Detect which cell encompasses the target text, then output its (X, Y) center coordinate. 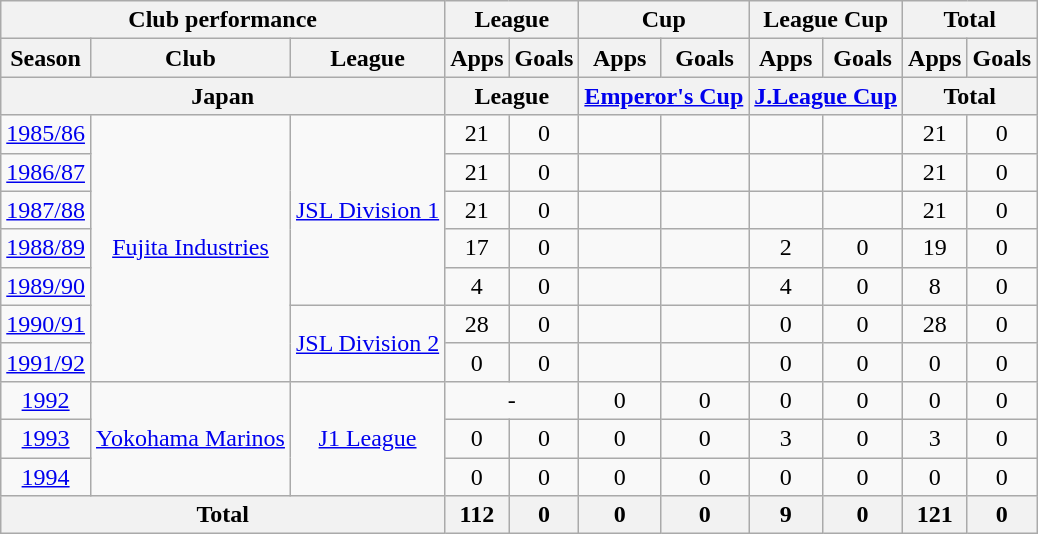
2 (786, 248)
League Cup (826, 20)
Season (46, 58)
J1 League (367, 438)
1993 (46, 438)
19 (935, 248)
112 (477, 515)
9 (786, 515)
Japan (223, 96)
Yokohama Marinos (190, 438)
1990/91 (46, 324)
1988/89 (46, 248)
17 (477, 248)
1987/88 (46, 210)
1989/90 (46, 286)
Fujita Industries (190, 248)
JSL Division 1 (367, 210)
8 (935, 286)
Club (190, 58)
Emperor's Cup (664, 96)
1994 (46, 477)
1991/92 (46, 362)
1985/86 (46, 134)
Club performance (223, 20)
JSL Division 2 (367, 343)
1986/87 (46, 172)
1992 (46, 400)
121 (935, 515)
Cup (664, 20)
- (512, 400)
J.League Cup (826, 96)
